Pinpoint the cell where the given text exists, returning its [x, y] midpoint coordinate. 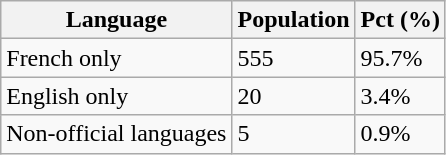
3.4% [400, 96]
Non-official languages [116, 134]
555 [294, 58]
Language [116, 20]
0.9% [400, 134]
Pct (%) [400, 20]
Population [294, 20]
95.7% [400, 58]
French only [116, 58]
5 [294, 134]
English only [116, 96]
20 [294, 96]
